Determine the (x, y) coordinate at the center of the cell enclosing the given text.  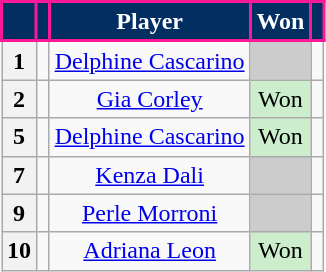
Kenza Dali (150, 175)
10 (20, 251)
2 (20, 99)
Gia Corley (150, 99)
1 (20, 60)
9 (20, 213)
7 (20, 175)
Player (150, 22)
Perle Morroni (150, 213)
5 (20, 137)
Adriana Leon (150, 251)
